Find where the given text appears and provide that cell's center as (x, y) coordinate. 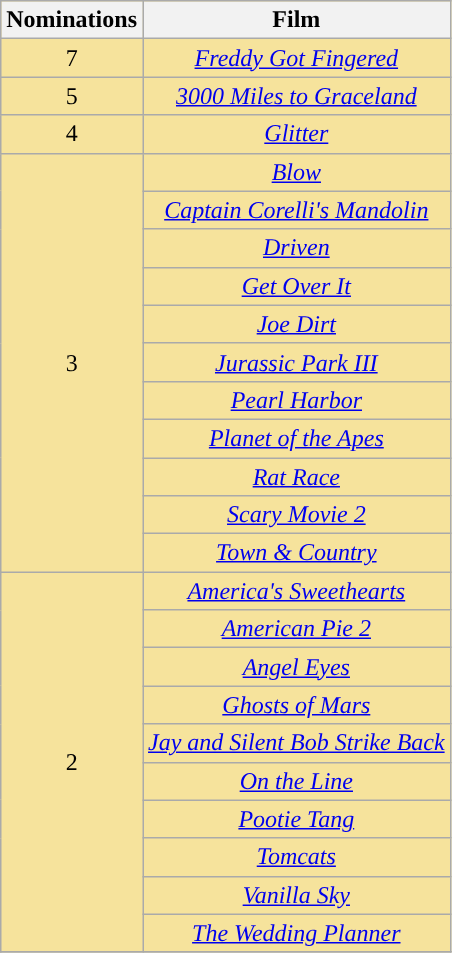
Blow (296, 172)
Freddy Got Fingered (296, 58)
American Pie 2 (296, 629)
Nominations (72, 20)
On the Line (296, 781)
Angel Eyes (296, 667)
Joe Dirt (296, 324)
Jurassic Park III (296, 362)
Glitter (296, 134)
Driven (296, 248)
Rat Race (296, 477)
Scary Movie 2 (296, 515)
Get Over It (296, 286)
Tomcats (296, 857)
Captain Corelli's Mandolin (296, 210)
Film (296, 20)
Vanilla Sky (296, 895)
America's Sweethearts (296, 591)
Pootie Tang (296, 819)
Town & Country (296, 553)
The Wedding Planner (296, 933)
Ghosts of Mars (296, 705)
2 (72, 762)
Pearl Harbor (296, 400)
7 (72, 58)
4 (72, 134)
3000 Miles to Graceland (296, 96)
Planet of the Apes (296, 438)
Jay and Silent Bob Strike Back (296, 743)
5 (72, 96)
3 (72, 362)
